Detect which cell encompasses the target text, then output its (X, Y) center coordinate. 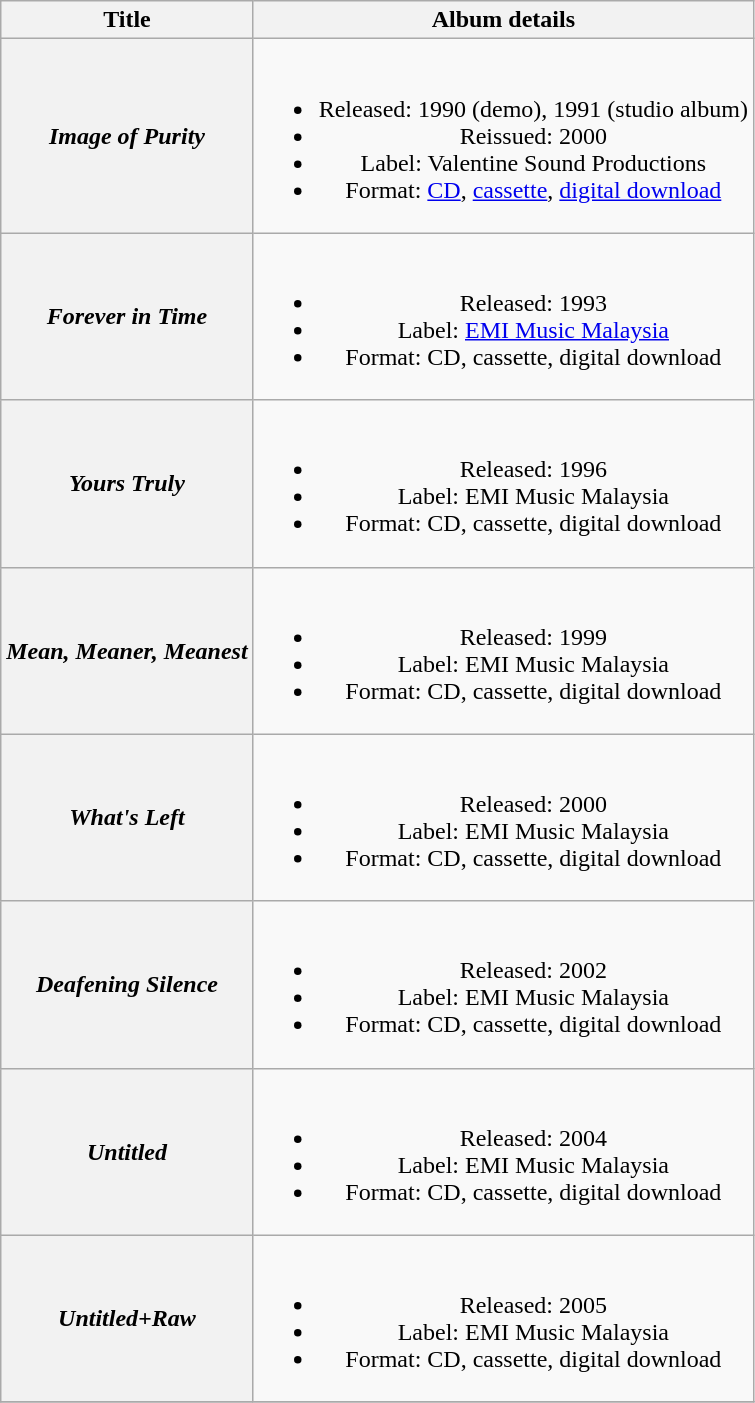
Released: 2002Label: EMI Music MalaysiaFormat: CD, cassette, digital download (503, 984)
Title (127, 20)
Untitled+Raw (127, 1318)
Deafening Silence (127, 984)
Released: 2005Label: EMI Music MalaysiaFormat: CD, cassette, digital download (503, 1318)
Image of Purity (127, 136)
Released: 1990 (demo), 1991 (studio album)Reissued: 2000Label: Valentine Sound ProductionsFormat: CD, cassette, digital download (503, 136)
Released: 1999Label: EMI Music MalaysiaFormat: CD, cassette, digital download (503, 650)
Album details (503, 20)
Released: 2004Label: EMI Music MalaysiaFormat: CD, cassette, digital download (503, 1152)
Released: 1993Label: EMI Music MalaysiaFormat: CD, cassette, digital download (503, 316)
Yours Truly (127, 484)
Forever in Time (127, 316)
What's Left (127, 818)
Mean, Meaner, Meanest (127, 650)
Released: 1996Label: EMI Music MalaysiaFormat: CD, cassette, digital download (503, 484)
Released: 2000Label: EMI Music MalaysiaFormat: CD, cassette, digital download (503, 818)
Untitled (127, 1152)
